For the text-containing cell, return its midpoint in [X, Y] coordinate format. 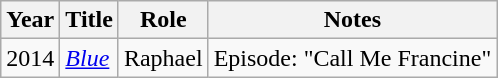
Role [163, 20]
2014 [30, 58]
Year [30, 20]
Raphael [163, 58]
Blue [90, 58]
Episode: "Call Me Francine" [352, 58]
Title [90, 20]
Notes [352, 20]
